Pinpoint the cell where the given text exists, returning its (X, Y) midpoint coordinate. 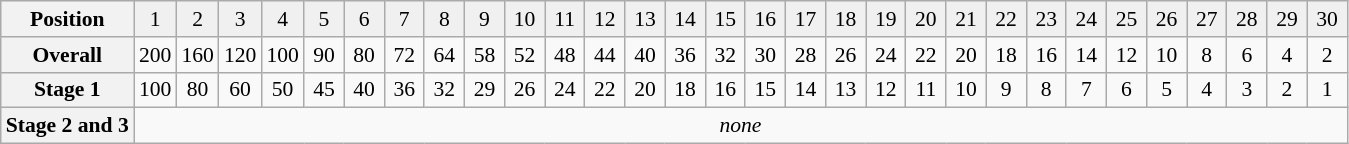
27 (1207, 19)
19 (886, 19)
45 (324, 90)
17 (805, 19)
Overall (68, 55)
50 (282, 90)
58 (484, 55)
90 (324, 55)
25 (1126, 19)
48 (565, 55)
44 (605, 55)
Stage 2 and 3 (68, 126)
21 (966, 19)
120 (240, 55)
23 (1046, 19)
64 (444, 55)
Position (68, 19)
60 (240, 90)
72 (404, 55)
52 (525, 55)
160 (198, 55)
Stage 1 (68, 90)
none (740, 126)
200 (156, 55)
